Search for the cell housing the specified text and yield its [x, y] center coordinate. 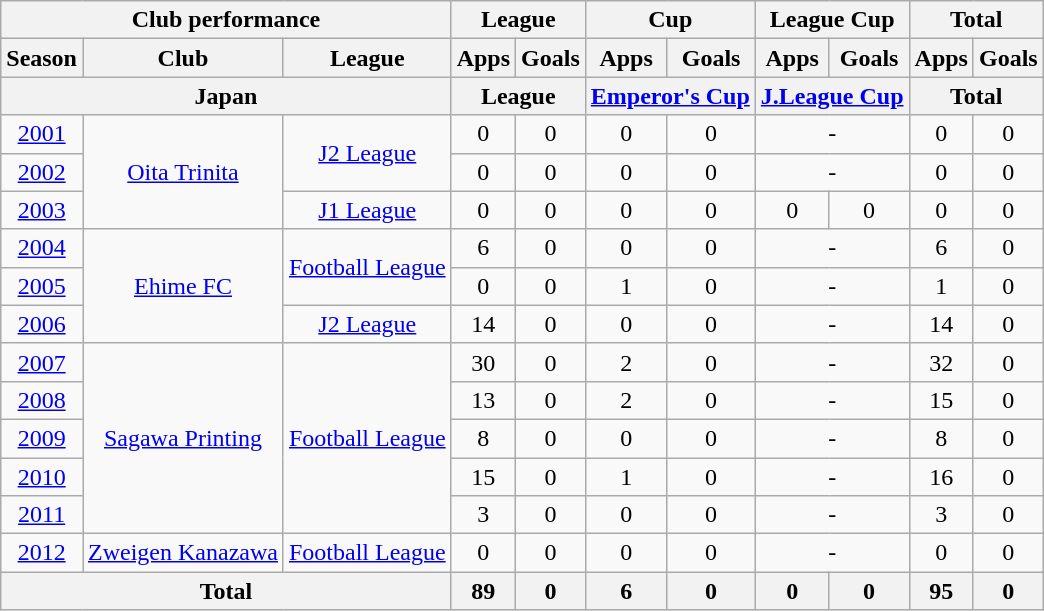
Zweigen Kanazawa [182, 553]
2011 [42, 515]
2012 [42, 553]
2004 [42, 248]
2002 [42, 172]
95 [941, 591]
Japan [226, 96]
2006 [42, 324]
Oita Trinita [182, 172]
2005 [42, 286]
16 [941, 477]
Season [42, 58]
J1 League [367, 210]
2003 [42, 210]
32 [941, 362]
2010 [42, 477]
League Cup [832, 20]
13 [483, 400]
30 [483, 362]
2001 [42, 134]
Club performance [226, 20]
2009 [42, 438]
Ehime FC [182, 286]
Club [182, 58]
2008 [42, 400]
89 [483, 591]
Cup [670, 20]
Emperor's Cup [670, 96]
Sagawa Printing [182, 438]
2007 [42, 362]
J.League Cup [832, 96]
